Pinpoint the cell where the given text exists, returning its [x, y] midpoint coordinate. 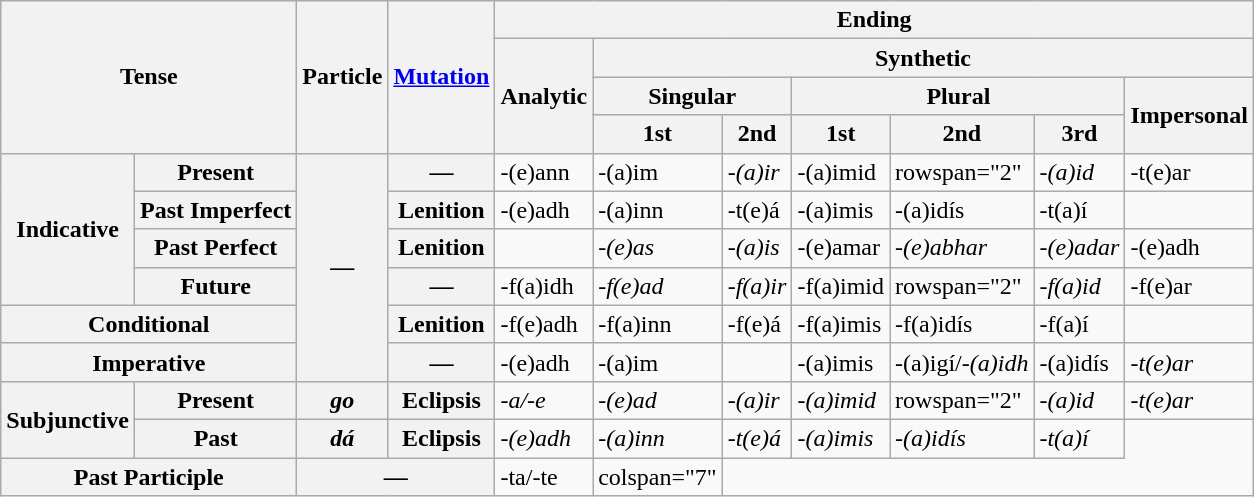
-(e)ann [544, 172]
Synthetic [924, 58]
-(e)ad [658, 400]
Past Imperfect [216, 210]
-f(e)ar [1189, 286]
Conditional [149, 324]
Subjunctive [68, 419]
-f(a)id [1080, 286]
Past [216, 438]
-(e)amar [841, 248]
-f(e)á [757, 324]
Imperative [149, 362]
colspan="7" [658, 477]
-(a)igí/-(a)idh [962, 362]
Mutation [442, 77]
-f(e)adh [544, 324]
go [342, 400]
-f(e)ad [658, 286]
Tense [149, 77]
-f(a)imid [841, 286]
Future [216, 286]
-f(a)ir [757, 286]
Analytic [544, 96]
-f(a)í [1080, 324]
Past Participle [149, 477]
-(a)is [757, 248]
Indicative [68, 229]
dá [342, 438]
-f(a)idh [544, 286]
Plural [958, 96]
-(e)adar [1080, 248]
Particle [342, 77]
3rd [1080, 134]
-(e)abhar [962, 248]
Past Perfect [216, 248]
-a/-e [544, 400]
-(e)as [658, 248]
-f(a)inn [658, 324]
-f(a)idís [962, 324]
Ending [874, 20]
Singular [692, 96]
Impersonal [1189, 115]
-ta/-te [544, 477]
-f(a)imis [841, 324]
